Pinpoint the cell where the given text exists, returning its [X, Y] midpoint coordinate. 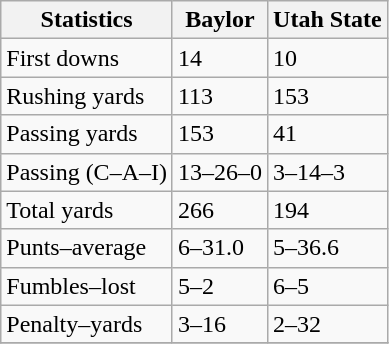
Punts–average [87, 248]
41 [328, 134]
13–26–0 [220, 172]
Penalty–yards [87, 324]
Total yards [87, 210]
10 [328, 58]
6–5 [328, 286]
6–31.0 [220, 248]
14 [220, 58]
2–32 [328, 324]
Statistics [87, 20]
3–16 [220, 324]
194 [328, 210]
Baylor [220, 20]
266 [220, 210]
3–14–3 [328, 172]
Fumbles–lost [87, 286]
Rushing yards [87, 96]
First downs [87, 58]
Utah State [328, 20]
Passing (C–A–I) [87, 172]
Passing yards [87, 134]
5–2 [220, 286]
113 [220, 96]
5–36.6 [328, 248]
